From the cell containing the given text, extract its center point as (x, y) coordinate. 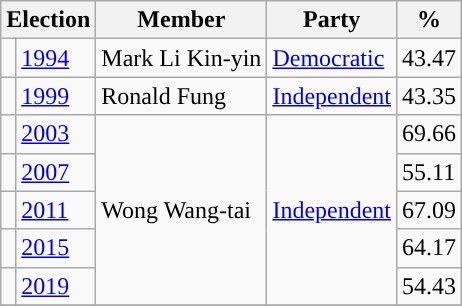
Mark Li Kin-yin (182, 58)
67.09 (430, 210)
2015 (56, 248)
% (430, 20)
Democratic (332, 58)
55.11 (430, 172)
54.43 (430, 286)
Wong Wang-tai (182, 210)
1999 (56, 96)
43.47 (430, 58)
1994 (56, 58)
Member (182, 20)
2019 (56, 286)
Party (332, 20)
Ronald Fung (182, 96)
43.35 (430, 96)
69.66 (430, 134)
2011 (56, 210)
Election (48, 20)
2003 (56, 134)
2007 (56, 172)
64.17 (430, 248)
